Output the (X, Y) coordinate of the center of the cell containing the given text.  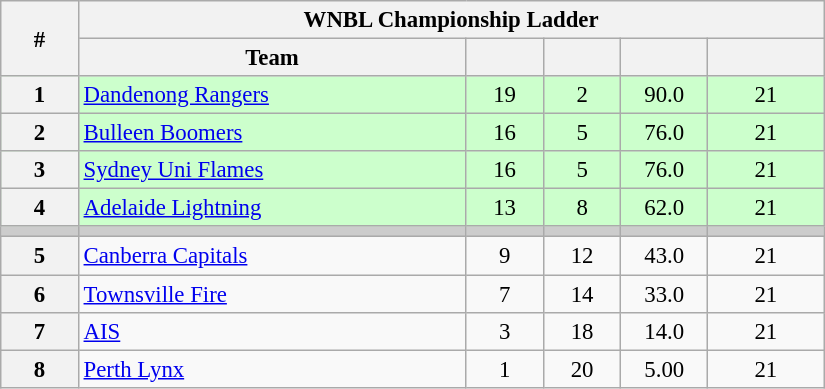
Perth Lynx (272, 369)
33.0 (664, 294)
62.0 (664, 208)
AIS (272, 331)
12 (582, 256)
43.0 (664, 256)
4 (40, 208)
Sydney Uni Flames (272, 170)
Dandenong Rangers (272, 95)
5.00 (664, 369)
Team (272, 58)
Townsville Fire (272, 294)
14 (582, 294)
6 (40, 294)
18 (582, 331)
13 (505, 208)
90.0 (664, 95)
# (40, 38)
20 (582, 369)
19 (505, 95)
9 (505, 256)
WNBL Championship Ladder (451, 20)
Adelaide Lightning (272, 208)
Canberra Capitals (272, 256)
14.0 (664, 331)
Bulleen Boomers (272, 133)
